Return the [X, Y] coordinate for the center point of the cell that contains the specified text.  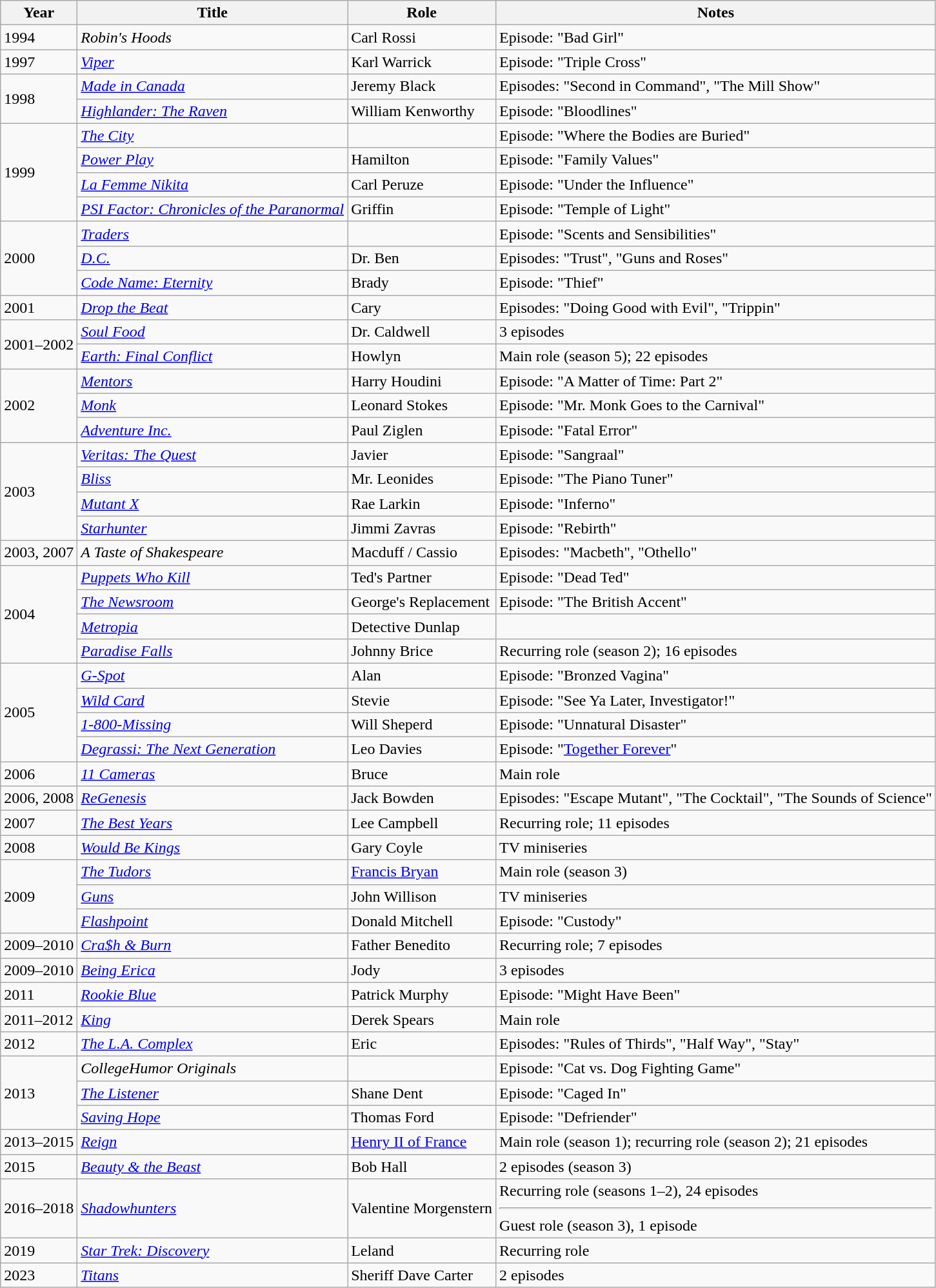
Veritas: The Quest [213, 455]
Paradise Falls [213, 651]
2008 [39, 847]
Cra$h & Burn [213, 946]
Reign [213, 1142]
Leonard Stokes [422, 406]
Starhunter [213, 528]
Episodes: "Rules of Thirds", "Half Way", "Stay" [716, 1044]
Leland [422, 1251]
2001 [39, 308]
Earth: Final Conflict [213, 357]
Episodes: "Doing Good with Evil", "Trippin" [716, 308]
Henry II of France [422, 1142]
Francis Bryan [422, 872]
2019 [39, 1251]
2013–2015 [39, 1142]
Father Benedito [422, 946]
Rookie Blue [213, 995]
2009 [39, 897]
2007 [39, 823]
Valentine Morgenstern [422, 1209]
Howlyn [422, 357]
2011–2012 [39, 1019]
2005 [39, 712]
Episode: "Triple Cross" [716, 62]
Johnny Brice [422, 651]
11 Cameras [213, 774]
Patrick Murphy [422, 995]
A Taste of Shakespeare [213, 553]
Alan [422, 675]
The L.A. Complex [213, 1044]
John Willison [422, 897]
Recurring role; 7 episodes [716, 946]
Hamilton [422, 160]
Wild Card [213, 700]
D.C. [213, 258]
Macduff / Cassio [422, 553]
Episode: "Scents and Sensibilities" [716, 233]
Recurring role; 11 episodes [716, 823]
Made in Canada [213, 86]
Episodes: "Second in Command", "The Mill Show" [716, 86]
2006, 2008 [39, 798]
Episode: "Cat vs. Dog Fighting Game" [716, 1068]
Metropia [213, 626]
Code Name: Eternity [213, 282]
Eric [422, 1044]
Will Sheperd [422, 725]
Drop the Beat [213, 308]
The Tudors [213, 872]
Paul Ziglen [422, 430]
Detective Dunlap [422, 626]
2012 [39, 1044]
Bob Hall [422, 1167]
Highlander: The Raven [213, 111]
Shane Dent [422, 1093]
Episode: "Where the Bodies are Buried" [716, 135]
Episode: "Custody" [716, 921]
Sheriff Dave Carter [422, 1275]
Episode: "Bronzed Vagina" [716, 675]
Beauty & the Beast [213, 1167]
Episode: "Inferno" [716, 504]
Monk [213, 406]
Carl Rossi [422, 37]
Flashpoint [213, 921]
Recurring role (season 2); 16 episodes [716, 651]
Episode: "A Matter of Time: Part 2" [716, 381]
Main role (season 3) [716, 872]
Dr. Caldwell [422, 332]
Episodes: "Escape Mutant", "The Cocktail", "The Sounds of Science" [716, 798]
George's Replacement [422, 602]
Harry Houdini [422, 381]
Jack Bowden [422, 798]
2002 [39, 406]
Main role (season 5); 22 episodes [716, 357]
Ted's Partner [422, 577]
G-Spot [213, 675]
Episode: "Rebirth" [716, 528]
2 episodes [716, 1275]
1997 [39, 62]
Gary Coyle [422, 847]
Karl Warrick [422, 62]
Episode: "Under the Influence" [716, 184]
William Kenworthy [422, 111]
Mentors [213, 381]
Bruce [422, 774]
Episode: "Defriender" [716, 1118]
Being Erica [213, 970]
Robin's Hoods [213, 37]
2003, 2007 [39, 553]
Stevie [422, 700]
2011 [39, 995]
Bliss [213, 479]
PSI Factor: Chronicles of the Paranormal [213, 209]
2000 [39, 258]
Year [39, 13]
1-800-Missing [213, 725]
Shadowhunters [213, 1209]
Role [422, 13]
Lee Campbell [422, 823]
Carl Peruze [422, 184]
Viper [213, 62]
2013 [39, 1093]
2015 [39, 1167]
2016–2018 [39, 1209]
Power Play [213, 160]
The City [213, 135]
The Listener [213, 1093]
Adventure Inc. [213, 430]
Jody [422, 970]
Episode: "The Piano Tuner" [716, 479]
Episode: "Sangraal" [716, 455]
Griffin [422, 209]
Mr. Leonides [422, 479]
La Femme Nikita [213, 184]
Episode: "See Ya Later, Investigator!" [716, 700]
1999 [39, 172]
1994 [39, 37]
Notes [716, 13]
Episodes: "Macbeth", "Othello" [716, 553]
Degrassi: The Next Generation [213, 749]
Episodes: "Trust", "Guns and Roses" [716, 258]
Episode: "Might Have Been" [716, 995]
Javier [422, 455]
Traders [213, 233]
Title [213, 13]
ReGenesis [213, 798]
CollegeHumor Originals [213, 1068]
Dr. Ben [422, 258]
Episode: "Thief" [716, 282]
Main role (season 1); recurring role (season 2); 21 episodes [716, 1142]
Rae Larkin [422, 504]
Leo Davies [422, 749]
2003 [39, 491]
Episode: "Caged In" [716, 1093]
Titans [213, 1275]
Guns [213, 897]
Thomas Ford [422, 1118]
Jimmi Zavras [422, 528]
2006 [39, 774]
Brady [422, 282]
The Best Years [213, 823]
Episode: "Bad Girl" [716, 37]
The Newsroom [213, 602]
Episode: "Dead Ted" [716, 577]
2001–2002 [39, 344]
Derek Spears [422, 1019]
2004 [39, 614]
Cary [422, 308]
Episode: "Mr. Monk Goes to the Carnival" [716, 406]
Episode: "The British Accent" [716, 602]
2 episodes (season 3) [716, 1167]
Jeremy Black [422, 86]
2023 [39, 1275]
1998 [39, 99]
Would Be Kings [213, 847]
Episode: "Temple of Light" [716, 209]
Episode: "Bloodlines" [716, 111]
Star Trek: Discovery [213, 1251]
Donald Mitchell [422, 921]
Episode: "Fatal Error" [716, 430]
Episode: "Family Values" [716, 160]
Saving Hope [213, 1118]
Recurring role (seasons 1–2), 24 episodes Guest role (season 3), 1 episode [716, 1209]
Episode: "Together Forever" [716, 749]
Episode: "Unnatural Disaster" [716, 725]
Mutant X [213, 504]
Puppets Who Kill [213, 577]
Soul Food [213, 332]
Recurring role [716, 1251]
King [213, 1019]
